Extract the [X, Y] coordinate from the center of the cell holding the provided text.  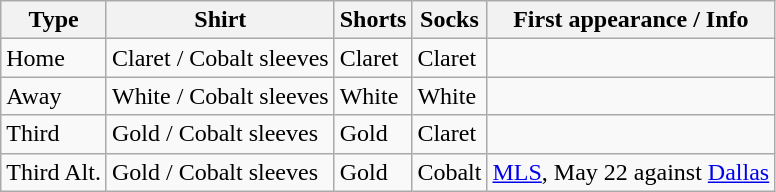
Third [54, 134]
Socks [450, 20]
White / Cobalt sleeves [220, 96]
Cobalt [450, 172]
Away [54, 96]
MLS, May 22 against Dallas [631, 172]
Type [54, 20]
Shorts [373, 20]
Home [54, 58]
Third Alt. [54, 172]
First appearance / Info [631, 20]
Claret / Cobalt sleeves [220, 58]
Shirt [220, 20]
